Determine the [X, Y] coordinate at the center of the cell enclosing the given text.  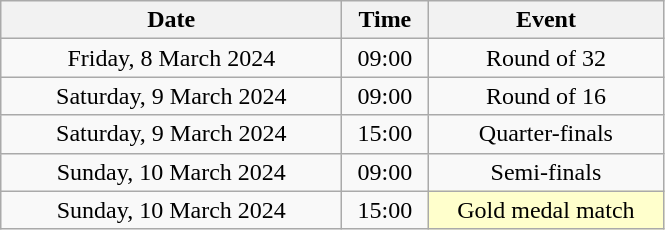
Date [172, 20]
Semi-finals [546, 172]
Friday, 8 March 2024 [172, 58]
Gold medal match [546, 210]
Event [546, 20]
Round of 16 [546, 96]
Quarter-finals [546, 134]
Round of 32 [546, 58]
Time [385, 20]
